Return the [X, Y] coordinate for the center point of the cell that contains the specified text.  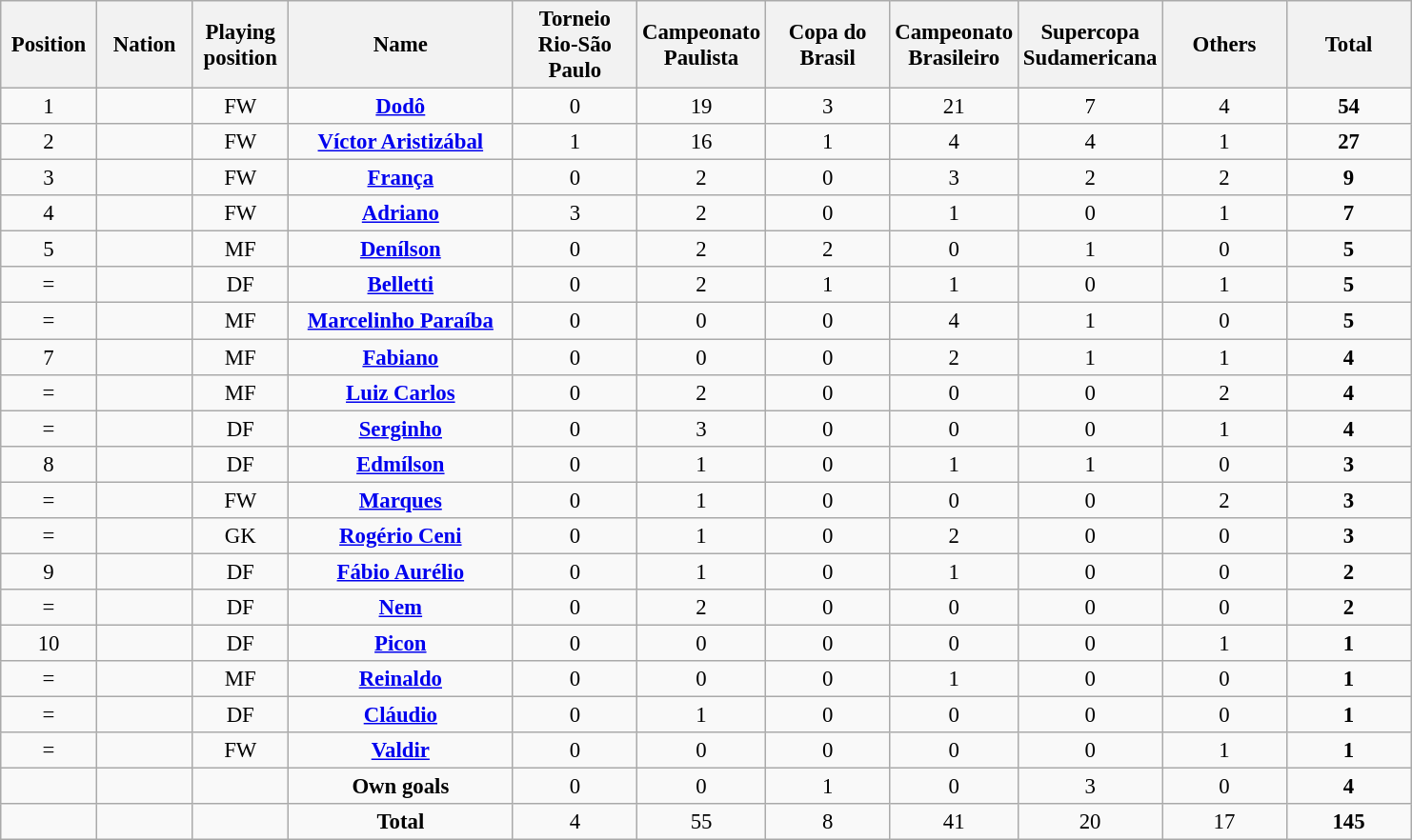
Nem [401, 608]
Belletti [401, 285]
Cláudio [401, 715]
20 [1090, 822]
17 [1225, 822]
Picon [401, 643]
Playing position [240, 45]
Fábio Aurélio [401, 571]
Name [401, 45]
Campeonato Paulista [701, 45]
27 [1349, 142]
Torneio Rio-São Paulo [575, 45]
Adriano [401, 213]
41 [955, 822]
Nation [145, 45]
54 [1349, 107]
Rogério Ceni [401, 536]
Valdir [401, 750]
GK [240, 536]
Edmílson [401, 464]
Fabiano [401, 357]
Dodô [401, 107]
Others [1225, 45]
55 [701, 822]
Denílson [401, 250]
19 [701, 107]
Víctor Aristizábal [401, 142]
Marcelinho Paraíba [401, 321]
Reinaldo [401, 679]
10 [50, 643]
21 [955, 107]
Position [50, 45]
Supercopa Sudamericana [1090, 45]
16 [701, 142]
145 [1349, 822]
Own goals [401, 787]
Luiz Carlos [401, 392]
França [401, 178]
Copa do Brasil [827, 45]
Marques [401, 500]
Campeonato Brasileiro [955, 45]
Serginho [401, 429]
